Return the (x, y) coordinate for the center point of the cell that contains the specified text.  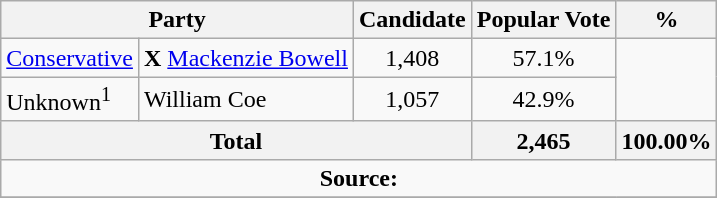
% (666, 20)
100.00% (666, 140)
William Coe (246, 100)
57.1% (544, 58)
42.9% (544, 100)
Total (236, 140)
1,408 (412, 58)
Conservative (70, 58)
Unknown1 (70, 100)
2,465 (544, 140)
1,057 (412, 100)
Party (178, 20)
Popular Vote (544, 20)
X Mackenzie Bowell (246, 58)
Candidate (412, 20)
Source: (359, 178)
